Output the (X, Y) coordinate of the center of the cell containing the given text.  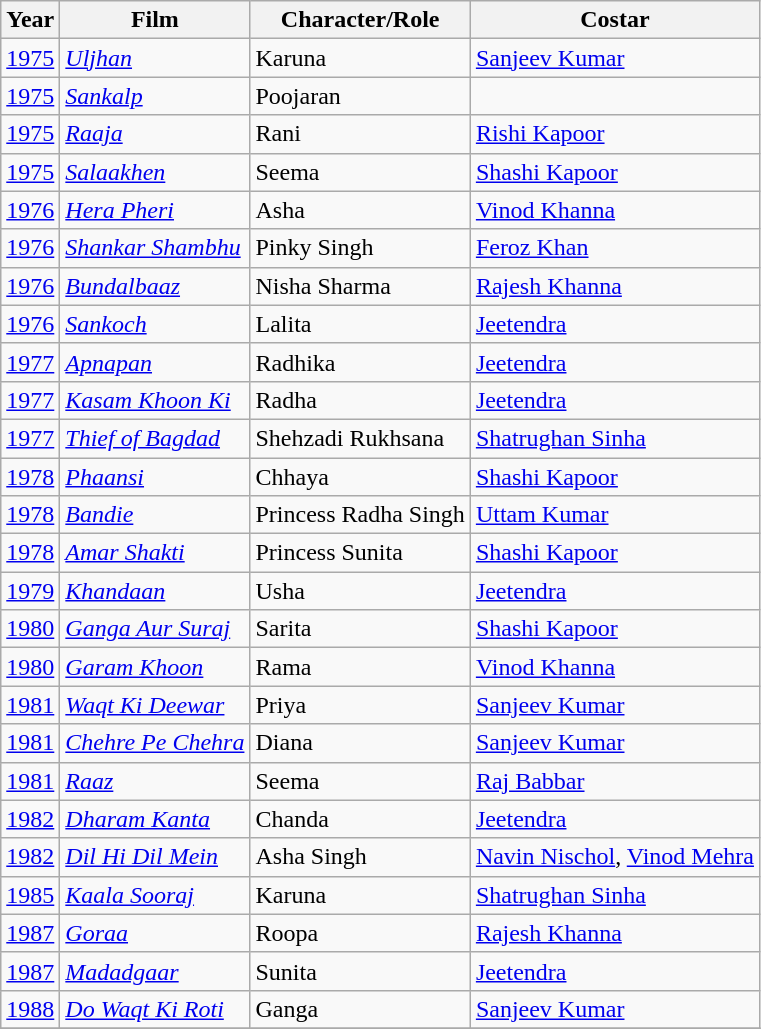
1985 (30, 895)
Raaja (155, 134)
Priya (360, 705)
Rama (360, 667)
Asha (360, 210)
Princess Sunita (360, 553)
Usha (360, 591)
Costar (614, 20)
Sankoch (155, 324)
Chanda (360, 819)
Diana (360, 743)
Madadgaar (155, 971)
Sarita (360, 629)
Thief of Bagdad (155, 438)
Uttam Kumar (614, 515)
Radhika (360, 362)
Chhaya (360, 477)
Kaala Sooraj (155, 895)
1988 (30, 1009)
Film (155, 20)
Rishi Kapoor (614, 134)
Feroz Khan (614, 248)
Radha (360, 400)
Asha Singh (360, 857)
Goraa (155, 933)
1979 (30, 591)
Ganga (360, 1009)
Lalita (360, 324)
Raaz (155, 781)
Pinky Singh (360, 248)
Amar Shakti (155, 553)
Rani (360, 134)
Do Waqt Ki Roti (155, 1009)
Salaakhen (155, 172)
Hera Pheri (155, 210)
Dil Hi Dil Mein (155, 857)
Uljhan (155, 58)
Sunita (360, 971)
Apnapan (155, 362)
Raj Babbar (614, 781)
Roopa (360, 933)
Princess Radha Singh (360, 515)
Khandaan (155, 591)
Chehre Pe Chehra (155, 743)
Shankar Shambhu (155, 248)
Garam Khoon (155, 667)
Navin Nischol, Vinod Mehra (614, 857)
Character/Role (360, 20)
Nisha Sharma (360, 286)
Dharam Kanta (155, 819)
Sankalp (155, 96)
Waqt Ki Deewar (155, 705)
Kasam Khoon Ki (155, 400)
Shehzadi Rukhsana (360, 438)
Bundalbaaz (155, 286)
Phaansi (155, 477)
Poojaran (360, 96)
Ganga Aur Suraj (155, 629)
Bandie (155, 515)
Year (30, 20)
